Search for the cell housing the specified text and yield its [X, Y] center coordinate. 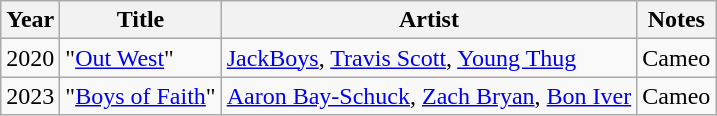
Year [30, 20]
"Boys of Faith" [140, 96]
2023 [30, 96]
JackBoys, Travis Scott, Young Thug [429, 58]
2020 [30, 58]
Artist [429, 20]
Aaron Bay-Schuck, Zach Bryan, Bon Iver [429, 96]
"Out West" [140, 58]
Notes [676, 20]
Title [140, 20]
